Extract the (x, y) coordinate from the center of the cell holding the provided text.  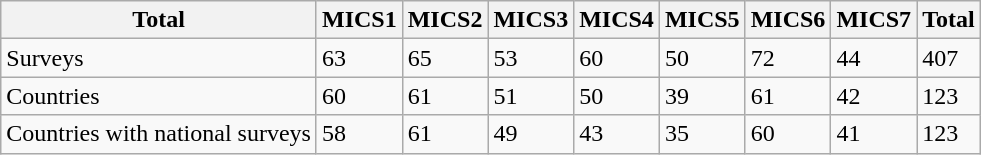
MICS1 (359, 20)
63 (359, 58)
MICS4 (617, 20)
MICS5 (702, 20)
65 (445, 58)
49 (531, 134)
72 (788, 58)
MICS7 (874, 20)
44 (874, 58)
58 (359, 134)
MICS6 (788, 20)
41 (874, 134)
42 (874, 96)
39 (702, 96)
Surveys (159, 58)
MICS2 (445, 20)
Countries (159, 96)
MICS3 (531, 20)
53 (531, 58)
43 (617, 134)
407 (949, 58)
35 (702, 134)
51 (531, 96)
Countries with national surveys (159, 134)
